Search for the cell housing the specified text and yield its [X, Y] center coordinate. 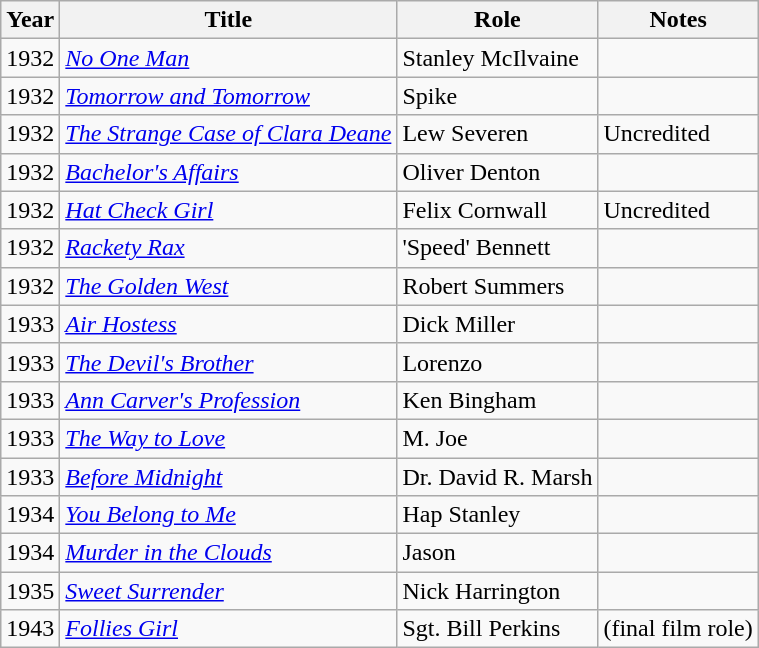
Hap Stanley [498, 515]
Lew Severen [498, 134]
Role [498, 20]
Bachelor's Affairs [228, 172]
Year [30, 20]
Oliver Denton [498, 172]
Felix Cornwall [498, 210]
Spike [498, 96]
Lorenzo [498, 362]
Hat Check Girl [228, 210]
No One Man [228, 58]
Stanley McIlvaine [498, 58]
Tomorrow and Tomorrow [228, 96]
(final film role) [678, 629]
Ken Bingham [498, 400]
Dr. David R. Marsh [498, 477]
The Golden West [228, 286]
Jason [498, 553]
1935 [30, 591]
You Belong to Me [228, 515]
Ann Carver's Profession [228, 400]
The Way to Love [228, 438]
The Devil's Brother [228, 362]
1943 [30, 629]
Dick Miller [498, 324]
Before Midnight [228, 477]
Sweet Surrender [228, 591]
Air Hostess [228, 324]
Sgt. Bill Perkins [498, 629]
Title [228, 20]
Nick Harrington [498, 591]
Robert Summers [498, 286]
Notes [678, 20]
Follies Girl [228, 629]
M. Joe [498, 438]
Murder in the Clouds [228, 553]
'Speed' Bennett [498, 248]
The Strange Case of Clara Deane [228, 134]
Rackety Rax [228, 248]
